Return the (x, y) coordinate for the center point of the cell that contains the specified text.  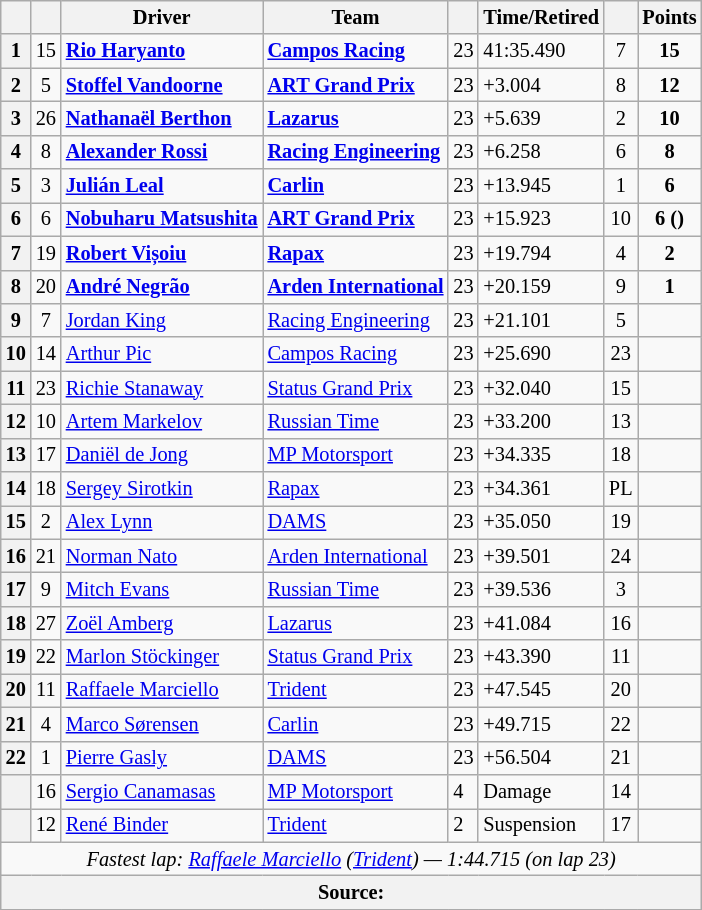
Fastest lap: Raffaele Marciello (Trident) — 1:44.715 (on lap 23) (352, 859)
Sergio Canamasas (162, 791)
+35.050 (541, 522)
+49.715 (541, 724)
+47.545 (541, 690)
Driver (162, 17)
Pierre Gasly (162, 758)
Source: (352, 892)
+39.536 (541, 589)
+13.945 (541, 186)
Raffaele Marciello (162, 690)
27 (46, 623)
Julián Leal (162, 186)
Alex Lynn (162, 522)
Stoffel Vandoorne (162, 85)
Jordan King (162, 320)
+20.159 (541, 287)
24 (620, 556)
Zoël Amberg (162, 623)
+41.084 (541, 623)
Norman Nato (162, 556)
Sergey Sirotkin (162, 489)
Damage (541, 791)
+39.501 (541, 556)
Daniël de Jong (162, 455)
41:35.490 (541, 51)
Points (670, 17)
Marlon Stöckinger (162, 657)
PL (620, 489)
Alexander Rossi (162, 152)
+21.101 (541, 320)
Robert Vișoiu (162, 253)
Mitch Evans (162, 589)
Arthur Pic (162, 354)
26 (46, 118)
+3.004 (541, 85)
René Binder (162, 825)
André Negrão (162, 287)
+6.258 (541, 152)
Richie Stanaway (162, 388)
+32.040 (541, 388)
+5.639 (541, 118)
Rio Haryanto (162, 51)
+34.361 (541, 489)
+34.335 (541, 455)
+43.390 (541, 657)
Team (356, 17)
Nobuharu Matsushita (162, 219)
6 () (670, 219)
+15.923 (541, 219)
Marco Sørensen (162, 724)
+33.200 (541, 421)
+19.794 (541, 253)
Nathanaël Berthon (162, 118)
+25.690 (541, 354)
Time/Retired (541, 17)
Artem Markelov (162, 421)
+56.504 (541, 758)
Suspension (541, 825)
